Identify which cell holds the provided text, then report its (x, y) central coordinate. 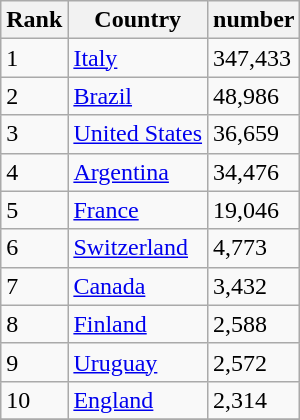
Uruguay (138, 362)
Argentina (138, 172)
2,588 (254, 324)
number (254, 20)
Italy (138, 58)
2,572 (254, 362)
9 (34, 362)
347,433 (254, 58)
5 (34, 210)
7 (34, 286)
10 (34, 400)
United States (138, 134)
2,314 (254, 400)
4 (34, 172)
Rank (34, 20)
48,986 (254, 96)
3 (34, 134)
Finland (138, 324)
3,432 (254, 286)
36,659 (254, 134)
Country (138, 20)
England (138, 400)
1 (34, 58)
4,773 (254, 248)
19,046 (254, 210)
Canada (138, 286)
8 (34, 324)
Brazil (138, 96)
2 (34, 96)
6 (34, 248)
34,476 (254, 172)
Switzerland (138, 248)
France (138, 210)
